Return (X, Y) of the center of cell containing provided text 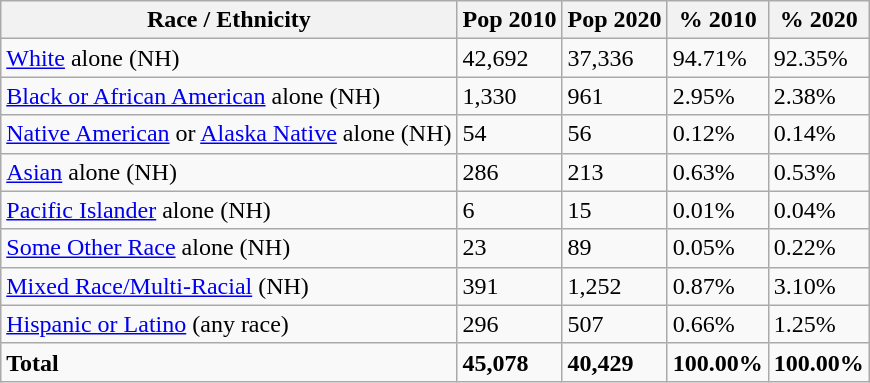
Race / Ethnicity (229, 20)
Pacific Islander alone (NH) (229, 210)
% 2010 (718, 20)
0.87% (718, 286)
45,078 (510, 362)
Total (229, 362)
1,330 (510, 96)
% 2020 (818, 20)
Pop 2020 (614, 20)
0.14% (818, 134)
1.25% (818, 324)
56 (614, 134)
Pop 2010 (510, 20)
40,429 (614, 362)
0.12% (718, 134)
0.01% (718, 210)
0.22% (818, 248)
94.71% (718, 58)
Some Other Race alone (NH) (229, 248)
0.63% (718, 172)
296 (510, 324)
391 (510, 286)
42,692 (510, 58)
89 (614, 248)
507 (614, 324)
15 (614, 210)
Black or African American alone (NH) (229, 96)
2.95% (718, 96)
0.04% (818, 210)
213 (614, 172)
6 (510, 210)
23 (510, 248)
54 (510, 134)
Mixed Race/Multi-Racial (NH) (229, 286)
3.10% (818, 286)
286 (510, 172)
2.38% (818, 96)
92.35% (818, 58)
1,252 (614, 286)
Native American or Alaska Native alone (NH) (229, 134)
37,336 (614, 58)
0.53% (818, 172)
Asian alone (NH) (229, 172)
0.66% (718, 324)
961 (614, 96)
0.05% (718, 248)
White alone (NH) (229, 58)
Hispanic or Latino (any race) (229, 324)
